Detect which cell encompasses the target text, then output its (x, y) center coordinate. 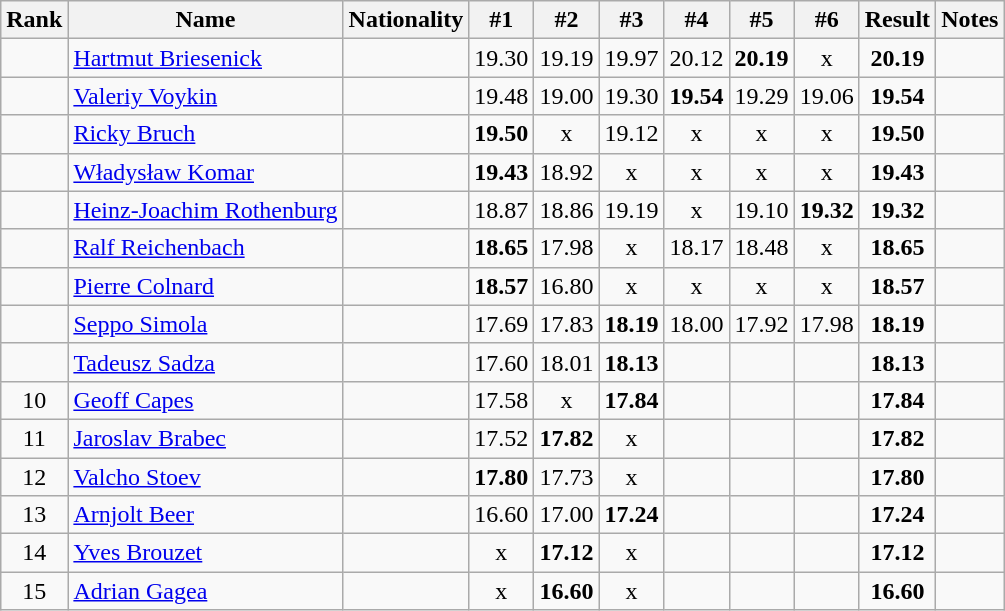
19.29 (762, 96)
18.17 (696, 248)
Tadeusz Sadza (206, 362)
17.83 (566, 324)
18.48 (762, 248)
Seppo Simola (206, 324)
Ralf Reichenbach (206, 248)
19.00 (566, 96)
18.92 (566, 172)
18.00 (696, 324)
Valeriy Voykin (206, 96)
10 (34, 400)
17.69 (502, 324)
Hartmut Briesenick (206, 58)
17.92 (762, 324)
15 (34, 591)
17.58 (502, 400)
17.60 (502, 362)
Yves Brouzet (206, 553)
17.73 (566, 477)
#1 (502, 20)
20.12 (696, 58)
Adrian Gagea (206, 591)
19.06 (826, 96)
Jaroslav Brabec (206, 438)
17.52 (502, 438)
Pierre Colnard (206, 286)
19.97 (632, 58)
Name (206, 20)
#4 (696, 20)
12 (34, 477)
19.10 (762, 210)
#5 (762, 20)
18.01 (566, 362)
Arnjolt Beer (206, 515)
13 (34, 515)
19.48 (502, 96)
#6 (826, 20)
Rank (34, 20)
Nationality (406, 20)
17.00 (566, 515)
16.80 (566, 286)
14 (34, 553)
18.86 (566, 210)
Ricky Bruch (206, 134)
#3 (632, 20)
Valcho Stoev (206, 477)
18.87 (502, 210)
Result (897, 20)
Notes (970, 20)
Heinz-Joachim Rothenburg (206, 210)
#2 (566, 20)
19.12 (632, 134)
11 (34, 438)
Władysław Komar (206, 172)
Geoff Capes (206, 400)
